Search for the cell housing the specified text and yield its (x, y) center coordinate. 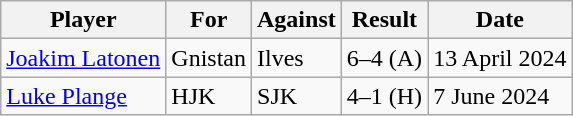
For (209, 20)
Against (297, 20)
Gnistan (209, 58)
4–1 (H) (384, 96)
Result (384, 20)
SJK (297, 96)
Luke Plange (84, 96)
Date (500, 20)
6–4 (A) (384, 58)
Ilves (297, 58)
7 June 2024 (500, 96)
Player (84, 20)
13 April 2024 (500, 58)
HJK (209, 96)
Joakim Latonen (84, 58)
